From the cell containing the given text, extract its center point as [X, Y] coordinate. 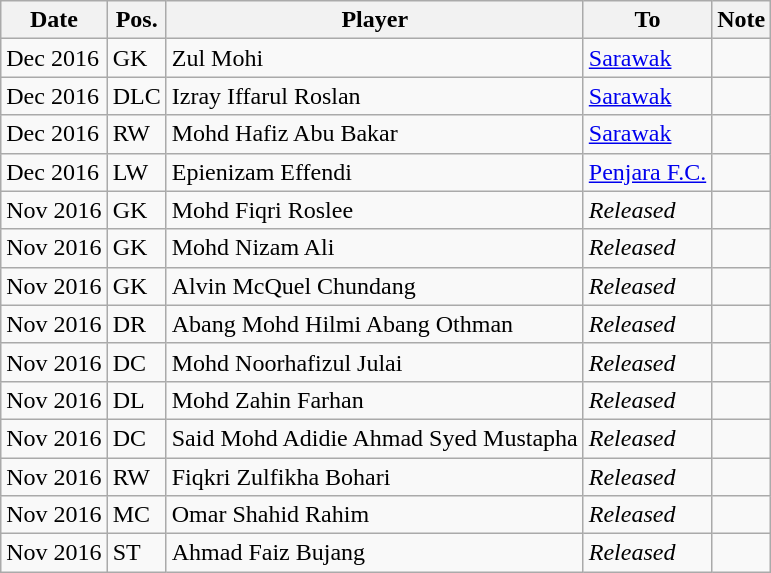
Mohd Hafiz Abu Bakar [374, 134]
DR [136, 324]
ST [136, 553]
Omar Shahid Rahim [374, 515]
Alvin McQuel Chundang [374, 286]
Ahmad Faiz Bujang [374, 553]
Pos. [136, 20]
Mohd Fiqri Roslee [374, 210]
DL [136, 400]
Abang Mohd Hilmi Abang Othman [374, 324]
Mohd Noorhafizul Julai [374, 362]
Fiqkri Zulfikha Bohari [374, 477]
Epienizam Effendi [374, 172]
Said Mohd Adidie Ahmad Syed Mustapha [374, 438]
Mohd Zahin Farhan [374, 400]
Player [374, 20]
Date [54, 20]
Zul Mohi [374, 58]
DLC [136, 96]
LW [136, 172]
Note [742, 20]
Izray Iffarul Roslan [374, 96]
To [647, 20]
Penjara F.C. [647, 172]
Mohd Nizam Ali [374, 248]
MC [136, 515]
